From the cell containing the given text, extract its center point as [x, y] coordinate. 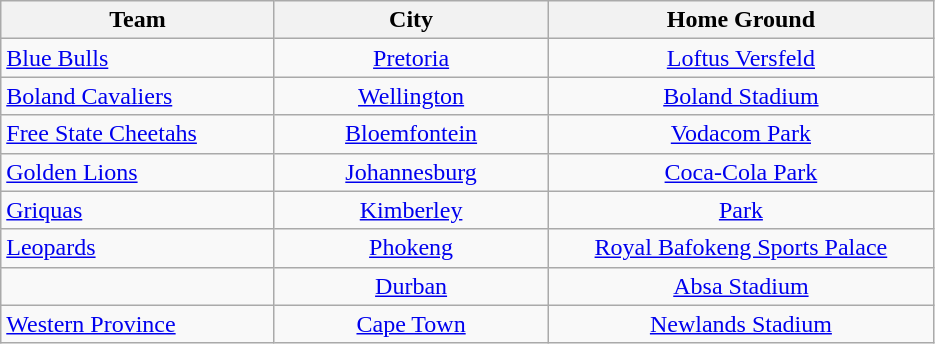
Wellington [411, 96]
Newlands Stadium [741, 324]
Vodacom Park [741, 134]
Absa Stadium [741, 286]
Home Ground [741, 20]
Coca-Cola Park [741, 172]
Cape Town [411, 324]
Royal Bafokeng Sports Palace [741, 248]
Loftus Versfeld [741, 58]
Durban [411, 286]
Boland Cavaliers [138, 96]
Park [741, 210]
Johannesburg [411, 172]
Blue Bulls [138, 58]
Free State Cheetahs [138, 134]
Pretoria [411, 58]
Leopards [138, 248]
City [411, 20]
Boland Stadium [741, 96]
Phokeng [411, 248]
Western Province [138, 324]
Bloemfontein [411, 134]
Kimberley [411, 210]
Griquas [138, 210]
Team [138, 20]
Golden Lions [138, 172]
